Output the [X, Y] coordinate of the center of the cell containing the given text.  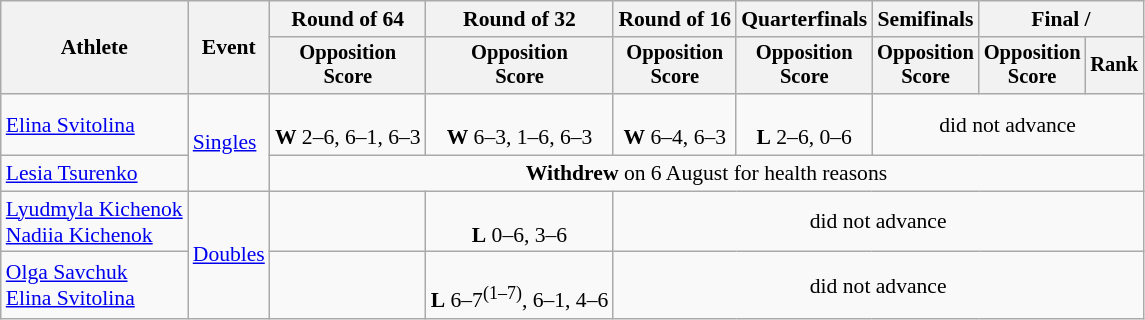
W 6–4, 6–3 [674, 124]
Rank [1114, 66]
Round of 32 [520, 19]
Singles [229, 142]
L 2–6, 0–6 [804, 124]
Semifinals [926, 19]
Withdrew on 6 August for health reasons [706, 174]
Event [229, 48]
Doubles [229, 255]
W 6–3, 1–6, 6–3 [520, 124]
Lyudmyla Kichenok Nadiia Kichenok [94, 222]
Quarterfinals [804, 19]
Round of 64 [348, 19]
Elina Svitolina [94, 124]
Final / [1061, 19]
Round of 16 [674, 19]
L 6–7(1–7), 6–1, 4–6 [520, 286]
Athlete [94, 48]
L 0–6, 3–6 [520, 222]
Olga SavchukElina Svitolina [94, 286]
Lesia Tsurenko [94, 174]
W 2–6, 6–1, 6–3 [348, 124]
